Find where the given text appears and provide that cell's center as (X, Y) coordinate. 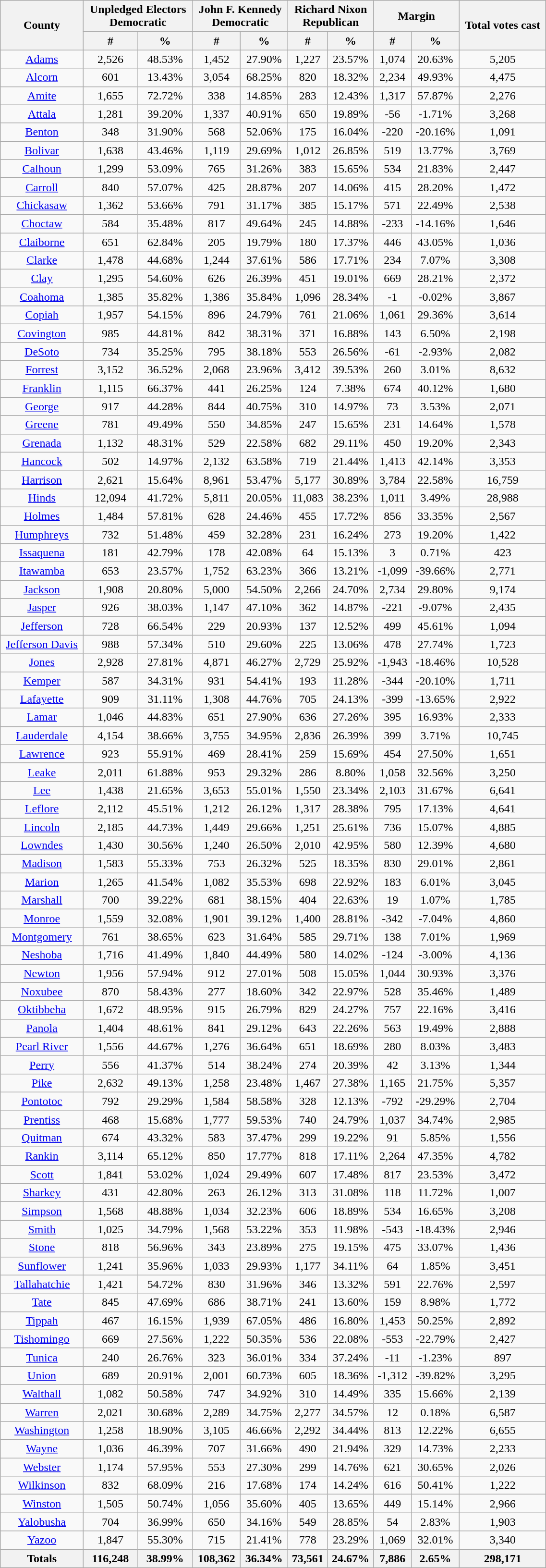
46.66% (264, 1431)
3,483 (503, 1046)
34.79% (165, 1229)
29.11% (351, 443)
19.15% (351, 1248)
34.92% (264, 1394)
Noxubee (42, 992)
626 (216, 279)
8.03% (435, 1046)
-20.10% (435, 681)
15.14% (435, 1504)
183 (393, 882)
499 (393, 626)
8.98% (435, 1302)
Tunica (42, 1357)
1,903 (503, 1522)
2,771 (503, 571)
36.34% (264, 1558)
53.47% (264, 479)
73,561 (307, 1558)
-543 (393, 1229)
21.83% (435, 169)
2,333 (503, 717)
1,901 (216, 919)
9,174 (503, 589)
2,435 (503, 608)
37.24% (351, 1357)
George (42, 406)
3,105 (216, 1431)
Marshall (42, 900)
47.69% (165, 1302)
49.64% (264, 223)
26.50% (264, 845)
12.13% (351, 1101)
844 (216, 406)
446 (393, 242)
38.31% (264, 333)
13.43% (165, 77)
19.49% (435, 1028)
174 (307, 1485)
18.89% (351, 1211)
57.07% (165, 187)
2,198 (503, 333)
1,404 (110, 1028)
21.65% (165, 790)
1,752 (216, 571)
Copiah (42, 315)
50.41% (435, 1485)
29.80% (435, 589)
1,096 (307, 297)
54.15% (165, 315)
48.95% (165, 1010)
5,811 (216, 498)
1,716 (110, 955)
Yalobusha (42, 1522)
54.72% (165, 1284)
57.87% (435, 96)
225 (307, 644)
51.48% (165, 535)
61.88% (165, 772)
43.32% (165, 1138)
56.96% (165, 1248)
8.80% (351, 772)
63.58% (264, 461)
568 (216, 132)
13.32% (351, 1284)
193 (307, 681)
10,745 (503, 735)
229 (216, 626)
36.99% (165, 1522)
38.15% (264, 900)
45.51% (165, 808)
0.71% (435, 553)
Scott (42, 1175)
67.05% (264, 1321)
1,400 (307, 919)
897 (503, 1357)
2,010 (307, 845)
1,550 (307, 790)
63.23% (264, 571)
Choctaw (42, 223)
3.13% (435, 1065)
3 (393, 553)
28.38% (351, 808)
42 (393, 1065)
Total votes cast (503, 25)
19.79% (264, 242)
28.21% (435, 279)
1,119 (216, 150)
-20.16% (435, 132)
2,704 (503, 1101)
Lamar (42, 717)
6.01% (435, 882)
17.68% (264, 1485)
550 (216, 425)
584 (110, 223)
298,171 (503, 1558)
829 (307, 1010)
33.07% (435, 1248)
Leflore (42, 808)
423 (503, 553)
Webster (42, 1467)
34.74% (435, 1120)
207 (307, 187)
1,115 (110, 388)
17.37% (351, 242)
-344 (393, 681)
23.96% (264, 370)
-9.07% (435, 608)
22.76% (435, 1284)
Jackson (42, 589)
1.85% (435, 1266)
240 (110, 1357)
1,240 (216, 845)
1,578 (503, 425)
2,139 (503, 1394)
35.48% (165, 223)
1,011 (393, 498)
Issaquena (42, 553)
2,103 (393, 790)
15.13% (351, 553)
Oktibbeha (42, 1010)
2,068 (216, 370)
1,212 (216, 808)
623 (216, 937)
34.16% (264, 1522)
17.13% (435, 808)
35.53% (264, 882)
2,734 (393, 589)
525 (307, 864)
40.75% (264, 406)
3,045 (503, 882)
62.84% (165, 242)
41.54% (165, 882)
845 (110, 1302)
4,680 (503, 845)
2,292 (307, 1431)
1,069 (393, 1540)
1,044 (393, 973)
2,966 (503, 1504)
37.47% (264, 1138)
53.22% (264, 1229)
1,344 (503, 1065)
40.91% (264, 114)
41.49% (165, 955)
44.83% (165, 717)
48.31% (165, 443)
3.71% (435, 735)
41.37% (165, 1065)
44.73% (165, 827)
2,538 (503, 205)
-1,943 (393, 662)
39.20% (165, 114)
2,132 (216, 461)
3,152 (110, 370)
39.12% (264, 919)
2,372 (503, 279)
283 (307, 96)
-553 (393, 1339)
-1,099 (393, 571)
38.03% (165, 608)
24.70% (351, 589)
1,655 (110, 96)
2,026 (503, 1467)
47.10% (264, 608)
353 (307, 1229)
County (42, 25)
1,430 (110, 845)
2,289 (216, 1412)
27.81% (165, 662)
15.69% (351, 754)
1,583 (110, 864)
2,892 (503, 1321)
2,632 (110, 1083)
371 (307, 333)
39.53% (351, 370)
Covington (42, 333)
57.94% (165, 973)
181 (110, 553)
792 (110, 1101)
404 (307, 900)
68.25% (264, 77)
30.68% (165, 1412)
1,362 (110, 205)
20.80% (165, 589)
14.76% (351, 1467)
34.44% (351, 1431)
715 (216, 1540)
988 (110, 644)
50.25% (435, 1321)
4,154 (110, 735)
1,969 (503, 937)
Adams (42, 59)
2,861 (503, 864)
20.63% (435, 59)
1,422 (503, 535)
5.85% (435, 1138)
44.28% (165, 406)
35.96% (165, 1266)
263 (216, 1193)
35.82% (165, 297)
705 (307, 699)
48.53% (165, 59)
3.53% (435, 406)
John F. KennedyDemocratic (240, 16)
118 (393, 1193)
247 (307, 425)
1,841 (110, 1175)
1,174 (110, 1467)
856 (393, 516)
11.28% (351, 681)
-1,312 (393, 1375)
4,860 (503, 919)
455 (307, 516)
385 (307, 205)
27.30% (264, 1467)
Simpson (42, 1211)
7,886 (393, 1558)
25.92% (351, 662)
-39.82% (435, 1375)
Walthall (42, 1394)
395 (393, 717)
2.83% (435, 1522)
31.08% (351, 1193)
68.09% (165, 1485)
234 (393, 260)
28.34% (351, 297)
31.64% (264, 937)
30.93% (435, 973)
468 (110, 1120)
28.85% (351, 1522)
-792 (393, 1101)
DeSoto (42, 352)
-14.16% (435, 223)
15.07% (435, 827)
3,867 (503, 297)
3,208 (503, 1211)
15.17% (351, 205)
273 (393, 535)
1,165 (393, 1083)
31.96% (264, 1284)
2,277 (307, 1412)
10,528 (503, 662)
607 (307, 1175)
915 (216, 1010)
Kemper (42, 681)
274 (307, 1065)
591 (393, 1284)
719 (307, 461)
628 (216, 516)
1,505 (110, 1504)
138 (393, 937)
3,268 (503, 114)
Stone (42, 1248)
15.66% (435, 1394)
46.39% (165, 1449)
931 (216, 681)
12.52% (351, 626)
57.81% (165, 516)
Tate (42, 1302)
362 (307, 608)
241 (307, 1302)
Warren (42, 1412)
3,769 (503, 150)
450 (393, 443)
1,299 (110, 169)
38.71% (264, 1302)
6.50% (435, 333)
6,655 (503, 1431)
425 (216, 187)
2,185 (110, 827)
Chickasaw (42, 205)
606 (307, 1211)
50.74% (165, 1504)
3.49% (435, 498)
1,033 (216, 1266)
765 (216, 169)
39.22% (165, 900)
2,071 (503, 406)
478 (393, 644)
60.73% (264, 1375)
728 (110, 626)
28,988 (503, 498)
22.08% (351, 1339)
2,112 (110, 808)
13.65% (351, 1504)
3,114 (110, 1156)
34.85% (264, 425)
19 (393, 900)
2,922 (503, 699)
4,885 (503, 827)
35.25% (165, 352)
-1 (393, 297)
Richard NixonRepublican (330, 16)
14.85% (264, 96)
-56 (393, 114)
909 (110, 699)
20.91% (165, 1375)
1,584 (216, 1101)
17.72% (351, 516)
2,447 (503, 169)
5,205 (503, 59)
556 (110, 1065)
832 (110, 1485)
601 (110, 77)
143 (393, 333)
22.16% (435, 1010)
519 (393, 150)
48.61% (165, 1028)
3,376 (503, 973)
Pontotoc (42, 1101)
36.64% (264, 1046)
180 (307, 242)
2,597 (503, 1284)
48.88% (165, 1211)
-39.66% (435, 571)
205 (216, 242)
329 (393, 1449)
Attala (42, 114)
277 (216, 992)
-124 (393, 955)
5,177 (307, 479)
16.80% (351, 1321)
53.66% (165, 205)
18.69% (351, 1046)
334 (307, 1357)
42.95% (351, 845)
536 (307, 1339)
813 (393, 1431)
-399 (393, 699)
1,436 (503, 1248)
30.65% (435, 1467)
508 (307, 973)
Sharkey (42, 1193)
42.80% (165, 1193)
2,985 (503, 1120)
6,587 (503, 1412)
1,337 (216, 114)
1,453 (393, 1321)
Madison (42, 864)
1,276 (216, 1046)
366 (307, 571)
Montgomery (42, 937)
1,957 (110, 315)
549 (307, 1522)
35.60% (264, 1504)
14.02% (351, 955)
1,651 (503, 754)
757 (393, 1010)
28.81% (351, 919)
42.08% (264, 553)
275 (307, 1248)
54.41% (264, 681)
586 (307, 260)
12.39% (435, 845)
91 (393, 1138)
1,956 (110, 973)
Margin (417, 16)
2,888 (503, 1028)
1,777 (216, 1120)
2,946 (503, 1229)
Jasper (42, 608)
1,227 (307, 59)
2,264 (393, 1156)
1,484 (110, 516)
Bolivar (42, 150)
616 (393, 1485)
16.93% (435, 717)
17.77% (264, 1156)
20.39% (351, 1065)
Winston (42, 1504)
736 (393, 827)
Lafayette (42, 699)
1,467 (307, 1083)
18.36% (351, 1375)
Hancock (42, 461)
28.20% (435, 187)
34.75% (264, 1412)
1,025 (110, 1229)
Newton (42, 973)
19.01% (351, 279)
59.53% (264, 1120)
571 (393, 205)
28.87% (264, 187)
781 (110, 425)
3,451 (503, 1266)
43.05% (435, 242)
32.28% (264, 535)
41.72% (165, 498)
19.22% (351, 1138)
286 (307, 772)
Forrest (42, 370)
116,248 (110, 1558)
1,711 (503, 681)
1,847 (110, 1540)
-2.93% (435, 352)
747 (216, 1394)
1,638 (110, 150)
Lincoln (42, 827)
343 (216, 1248)
137 (307, 626)
415 (393, 187)
22.26% (351, 1028)
Jones (42, 662)
335 (393, 1394)
44.76% (264, 699)
3,755 (216, 735)
Leake (42, 772)
Panola (42, 1028)
Smith (42, 1229)
55.33% (165, 864)
21.41% (264, 1540)
732 (110, 535)
44.81% (165, 333)
-221 (393, 608)
1,281 (110, 114)
13.60% (351, 1302)
791 (216, 205)
30.56% (165, 845)
16.88% (351, 333)
29.12% (264, 1028)
-1.23% (435, 1357)
44.49% (264, 955)
38.65% (165, 937)
451 (307, 279)
26.76% (165, 1357)
1,385 (110, 297)
2,233 (503, 1449)
-3.00% (435, 955)
23.89% (264, 1248)
12.43% (351, 96)
Franklin (42, 388)
-233 (393, 223)
29.60% (264, 644)
Totals (42, 1558)
25.61% (351, 827)
20.93% (264, 626)
1,091 (503, 132)
Wilkinson (42, 1485)
72.72% (165, 96)
47.35% (435, 1156)
26.25% (264, 388)
328 (307, 1101)
17.11% (351, 1156)
16.15% (165, 1321)
11.72% (435, 1193)
22.63% (351, 900)
Lawrence (42, 754)
4,871 (216, 662)
1,449 (216, 827)
383 (307, 169)
24.13% (351, 699)
31.17% (264, 205)
-1.71% (435, 114)
24.67% (351, 1558)
36.01% (264, 1357)
31.90% (165, 132)
18.90% (165, 1431)
323 (216, 1357)
27.56% (165, 1339)
35.46% (435, 992)
2,567 (503, 516)
Alcorn (42, 77)
21.94% (351, 1449)
Benton (42, 132)
2,836 (307, 735)
-0.02% (435, 297)
46.27% (264, 662)
1,559 (110, 919)
29.36% (435, 315)
55.30% (165, 1540)
1,024 (216, 1175)
-61 (393, 352)
486 (307, 1321)
1,908 (110, 589)
2.65% (435, 1558)
2,427 (503, 1339)
8,632 (503, 370)
Washington (42, 1431)
11,083 (307, 498)
23.53% (435, 1175)
Perry (42, 1065)
8,961 (216, 479)
27.50% (435, 754)
475 (393, 1248)
178 (216, 553)
Tishomingo (42, 1339)
605 (307, 1375)
Coahoma (42, 297)
14.88% (351, 223)
15.64% (165, 479)
926 (110, 608)
20.05% (264, 498)
686 (216, 1302)
704 (110, 1522)
17.48% (351, 1175)
1.07% (435, 900)
1,680 (503, 388)
4,782 (503, 1156)
3,614 (503, 315)
467 (110, 1321)
38.23% (351, 498)
0.18% (435, 1412)
22.97% (351, 992)
529 (216, 443)
29.01% (435, 864)
32.01% (435, 1540)
18.60% (264, 992)
14.24% (351, 1485)
31.67% (435, 790)
1,037 (393, 1120)
3,353 (503, 461)
Neshoba (42, 955)
28.41% (264, 754)
Union (42, 1375)
7.01% (435, 937)
449 (393, 1504)
49.13% (165, 1083)
3,308 (503, 260)
Wayne (42, 1449)
348 (110, 132)
280 (393, 1046)
1,308 (216, 699)
Quitman (42, 1138)
26.32% (264, 864)
Humphreys (42, 535)
682 (307, 443)
31.66% (264, 1449)
11.98% (351, 1229)
14.73% (435, 1449)
-13.65% (435, 699)
621 (393, 1467)
502 (110, 461)
1,056 (216, 1504)
175 (307, 132)
563 (393, 1028)
15.68% (165, 1120)
Tallahatchie (42, 1284)
1,007 (503, 1193)
54 (393, 1522)
636 (307, 717)
1,472 (503, 187)
18.32% (351, 77)
66.37% (165, 388)
510 (216, 644)
14.87% (351, 608)
700 (110, 900)
2,011 (110, 772)
32.56% (435, 772)
734 (110, 352)
1,012 (307, 150)
1,046 (110, 717)
57.34% (165, 644)
441 (216, 388)
1,723 (503, 644)
740 (307, 1120)
14.49% (351, 1394)
13.21% (351, 571)
40.12% (435, 388)
689 (110, 1375)
985 (110, 333)
2,001 (216, 1375)
753 (216, 864)
57.95% (165, 1467)
3,295 (503, 1375)
23.29% (351, 1540)
Jefferson (42, 626)
2,266 (307, 589)
Lee (42, 790)
585 (307, 937)
1,772 (503, 1302)
3,416 (503, 1010)
32.08% (165, 919)
405 (307, 1504)
Rankin (42, 1156)
1,646 (503, 223)
1,489 (503, 992)
1,295 (110, 279)
Pearl River (42, 1046)
912 (216, 973)
14.06% (351, 187)
29.93% (264, 1266)
159 (393, 1302)
65.12% (165, 1156)
245 (307, 223)
698 (307, 882)
Clarke (42, 260)
54.60% (165, 279)
29.66% (264, 827)
Claiborne (42, 242)
1,452 (216, 59)
Marion (42, 882)
3,340 (503, 1540)
12.22% (435, 1431)
1,177 (307, 1266)
528 (393, 992)
3,412 (307, 370)
21.06% (351, 315)
36.52% (165, 370)
-220 (393, 132)
37.61% (264, 260)
4,136 (503, 955)
42.14% (435, 461)
Lowndes (42, 845)
1,840 (216, 955)
1,074 (393, 59)
Harrison (42, 479)
490 (307, 1449)
27.26% (351, 717)
1,413 (393, 461)
Carroll (42, 187)
2,082 (503, 352)
260 (393, 370)
16.24% (351, 535)
26.56% (351, 352)
6,641 (503, 790)
-18.43% (435, 1229)
841 (216, 1028)
12,094 (110, 498)
2,928 (110, 662)
13.06% (351, 644)
26.79% (264, 1010)
17.71% (351, 260)
2,526 (110, 59)
1,265 (110, 882)
Clay (42, 279)
45.61% (435, 626)
587 (110, 681)
1,132 (110, 443)
30.89% (351, 479)
1,478 (110, 260)
29.69% (264, 150)
917 (110, 406)
58.43% (165, 992)
-342 (393, 919)
19.89% (351, 114)
3.01% (435, 370)
399 (393, 735)
108,362 (216, 1558)
27.01% (264, 973)
870 (110, 992)
50.35% (264, 1339)
842 (216, 333)
43.46% (165, 150)
Jefferson Davis (42, 644)
1,785 (503, 900)
Pike (42, 1083)
7.38% (351, 388)
1,438 (110, 790)
12 (393, 1412)
259 (307, 754)
2,343 (503, 443)
953 (216, 772)
2,729 (307, 662)
18.35% (351, 864)
22.49% (435, 205)
34.31% (165, 681)
1,241 (110, 1266)
124 (307, 388)
53.09% (165, 169)
54.50% (264, 589)
34.11% (351, 1266)
26.85% (351, 150)
Yazoo (42, 1540)
44.67% (165, 1046)
Lauderdale (42, 735)
346 (307, 1284)
15.05% (351, 973)
50.58% (165, 1394)
778 (307, 1540)
-11 (393, 1357)
1,034 (216, 1211)
653 (110, 571)
31.11% (165, 699)
38.18% (264, 352)
-29.29% (435, 1101)
-22.79% (435, 1339)
Tippah (42, 1321)
27.74% (435, 644)
7.07% (435, 260)
53.02% (165, 1175)
73 (393, 406)
49.93% (435, 77)
22.92% (351, 882)
38.24% (264, 1065)
24.46% (264, 516)
4,475 (503, 77)
2,621 (110, 479)
Holmes (42, 516)
820 (307, 77)
1,386 (216, 297)
58.58% (264, 1101)
38.99% (165, 1558)
14.64% (435, 425)
3,054 (216, 77)
896 (216, 315)
3,250 (503, 772)
23.48% (264, 1083)
1,421 (110, 1284)
1,251 (307, 827)
431 (110, 1193)
Calhoun (42, 169)
1,061 (393, 315)
Hinds (42, 498)
Prentiss (42, 1120)
2,234 (393, 77)
3,653 (216, 790)
1,094 (503, 626)
16,759 (503, 479)
643 (307, 1028)
1,672 (110, 1010)
514 (216, 1065)
Sunflower (42, 1266)
32.23% (264, 1211)
49.49% (165, 425)
5,000 (216, 589)
31.26% (264, 169)
5,357 (503, 1083)
Monroe (42, 919)
29.32% (264, 772)
4,641 (503, 808)
850 (216, 1156)
55.91% (165, 754)
923 (110, 754)
Unpledged ElectorsDemocratic (138, 16)
216 (216, 1485)
459 (216, 535)
2,276 (503, 96)
29.49% (264, 1175)
55.01% (264, 790)
16.65% (435, 1211)
3,472 (503, 1175)
Itawamba (42, 571)
16.04% (351, 132)
1,058 (393, 772)
840 (110, 187)
66.54% (165, 626)
21.75% (435, 1083)
1,939 (216, 1321)
1,147 (216, 608)
Amite (42, 96)
2,021 (110, 1412)
Greene (42, 425)
38.66% (165, 735)
29.71% (351, 937)
35.84% (264, 297)
42.79% (165, 553)
33.35% (435, 516)
52.06% (264, 132)
313 (307, 1193)
469 (216, 754)
24.27% (351, 1010)
13.77% (435, 150)
681 (216, 900)
21.44% (351, 461)
29.29% (165, 1101)
44.68% (165, 260)
27.38% (351, 1083)
-7.04% (435, 919)
707 (216, 1449)
583 (216, 1138)
338 (216, 96)
454 (393, 754)
-18.46% (435, 662)
34.95% (264, 735)
1,244 (216, 260)
3,784 (393, 479)
23.34% (351, 790)
342 (307, 992)
Grenada (42, 443)
34.57% (351, 1412)
